Pinpoint the cell where the given text exists, returning its [x, y] midpoint coordinate. 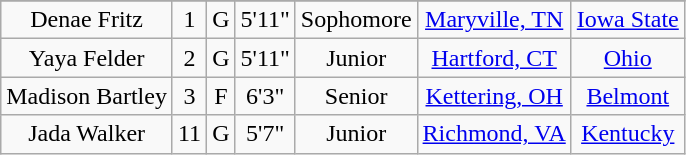
Iowa State [628, 20]
Senior [356, 96]
6'3" [265, 96]
Belmont [628, 96]
1 [189, 20]
2 [189, 58]
Ohio [628, 58]
Denae Fritz [87, 20]
Madison Bartley [87, 96]
11 [189, 134]
Maryville, TN [494, 20]
3 [189, 96]
Richmond, VA [494, 134]
Sophomore [356, 20]
Jada Walker [87, 134]
Kentucky [628, 134]
F [221, 96]
5'7" [265, 134]
Yaya Felder [87, 58]
Kettering, OH [494, 96]
Hartford, CT [494, 58]
